For the text-containing cell, return its midpoint in (x, y) coordinate format. 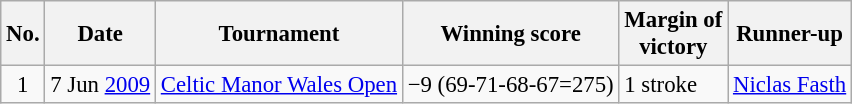
Celtic Manor Wales Open (278, 85)
−9 (69-71-68-67=275) (510, 85)
7 Jun 2009 (100, 85)
1 (23, 85)
Niclas Fasth (790, 85)
Winning score (510, 34)
1 stroke (674, 85)
Tournament (278, 34)
Margin ofvictory (674, 34)
Date (100, 34)
No. (23, 34)
Runner-up (790, 34)
